Identify which cell holds the provided text, then report its [X, Y] central coordinate. 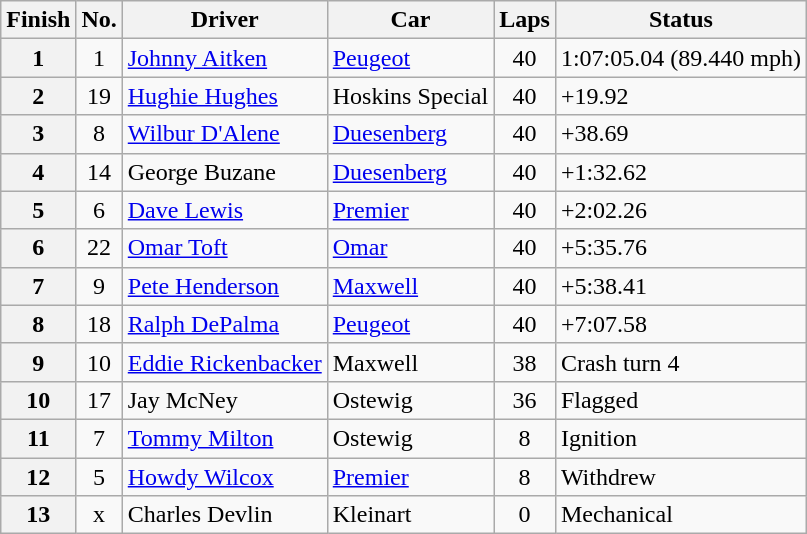
Ignition [680, 438]
Omar [410, 248]
Kleinart [410, 515]
+7:07.58 [680, 324]
Johnny Aitken [224, 58]
+2:02.26 [680, 210]
1:07:05.04 (89.440 mph) [680, 58]
4 [38, 172]
No. [99, 20]
Flagged [680, 400]
17 [99, 400]
Hughie Hughes [224, 96]
3 [38, 134]
Mechanical [680, 515]
Tommy Milton [224, 438]
Howdy Wilcox [224, 477]
Driver [224, 20]
Jay McNey [224, 400]
+1:32.62 [680, 172]
Wilbur D'Alene [224, 134]
Hoskins Special [410, 96]
x [99, 515]
+38.69 [680, 134]
14 [99, 172]
Dave Lewis [224, 210]
Crash turn 4 [680, 362]
+5:35.76 [680, 248]
+5:38.41 [680, 286]
2 [38, 96]
36 [525, 400]
38 [525, 362]
Ralph DePalma [224, 324]
+19.92 [680, 96]
Withdrew [680, 477]
19 [99, 96]
Eddie Rickenbacker [224, 362]
18 [99, 324]
11 [38, 438]
Status [680, 20]
George Buzane [224, 172]
Charles Devlin [224, 515]
13 [38, 515]
22 [99, 248]
Car [410, 20]
Finish [38, 20]
0 [525, 515]
12 [38, 477]
Pete Henderson [224, 286]
Laps [525, 20]
Omar Toft [224, 248]
